From the cell containing the given text, extract its center point as [x, y] coordinate. 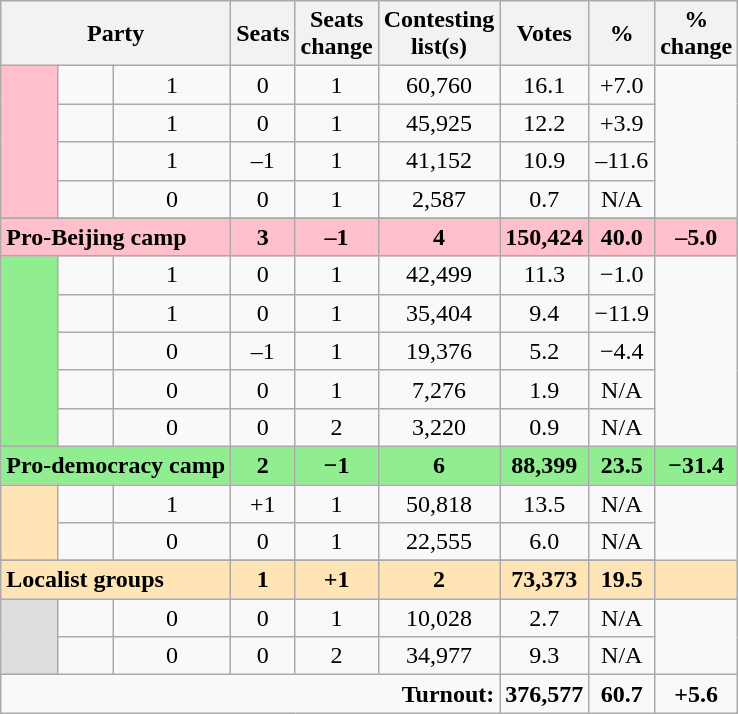
Contestinglist(s) [439, 34]
11.3 [544, 275]
%change [696, 34]
41,152 [439, 161]
40.0 [622, 237]
10,028 [439, 618]
3,220 [439, 427]
Localist groups [116, 580]
13.5 [544, 503]
9.3 [544, 656]
4 [439, 237]
+5.6 [696, 694]
−31.4 [696, 465]
22,555 [439, 542]
9.4 [544, 313]
% [622, 34]
19.5 [622, 580]
Turnout: [250, 694]
0.9 [544, 427]
50,818 [439, 503]
Pro-Beijing camp [116, 237]
376,577 [544, 694]
0.7 [544, 199]
60,760 [439, 85]
−11.9 [622, 313]
88,399 [544, 465]
5.2 [544, 351]
–11.6 [622, 161]
35,404 [439, 313]
7,276 [439, 389]
60.7 [622, 694]
3 [263, 237]
23.5 [622, 465]
+7.0 [622, 85]
−1 [336, 465]
73,373 [544, 580]
Seatschange [336, 34]
Party [116, 34]
Seats [263, 34]
Votes [544, 34]
Pro-democracy camp [116, 465]
42,499 [439, 275]
150,424 [544, 237]
+3.9 [622, 123]
45,925 [439, 123]
6 [439, 465]
−4.4 [622, 351]
12.2 [544, 123]
34,977 [439, 656]
−1.0 [622, 275]
2.7 [544, 618]
16.1 [544, 85]
1.9 [544, 389]
19,376 [439, 351]
–5.0 [696, 237]
2,587 [439, 199]
10.9 [544, 161]
6.0 [544, 542]
